Find where the given text appears and provide that cell's center as (X, Y) coordinate. 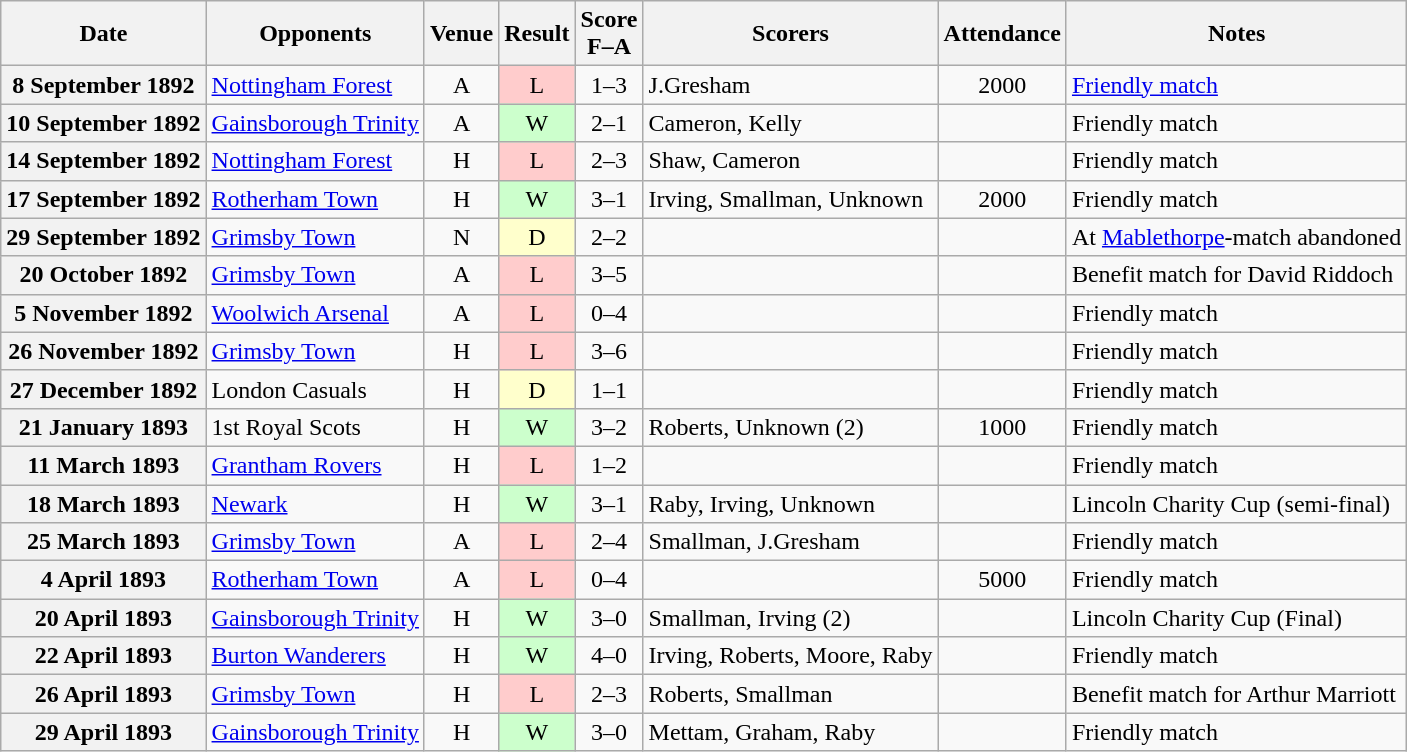
29 April 1893 (104, 732)
Smallman, Irving (2) (790, 618)
Lincoln Charity Cup (Final) (1236, 618)
2–1 (609, 123)
8 September 1892 (104, 85)
10 September 1892 (104, 123)
Opponents (315, 34)
Scorers (790, 34)
5 November 1892 (104, 313)
20 April 1893 (104, 618)
Roberts, Unknown (2) (790, 427)
Shaw, Cameron (790, 161)
26 November 1892 (104, 351)
27 December 1892 (104, 389)
Mettam, Graham, Raby (790, 732)
Cameron, Kelly (790, 123)
1–3 (609, 85)
Result (537, 34)
Irving, Smallman, Unknown (790, 199)
London Casuals (315, 389)
1–1 (609, 389)
3–6 (609, 351)
Irving, Roberts, Moore, Raby (790, 656)
20 October 1892 (104, 275)
Raby, Irving, Unknown (790, 503)
Roberts, Smallman (790, 694)
ScoreF–A (609, 34)
4–0 (609, 656)
J.Gresham (790, 85)
Benefit match for David Riddoch (1236, 275)
Venue (461, 34)
Grantham Rovers (315, 465)
14 September 1892 (104, 161)
Newark (315, 503)
Burton Wanderers (315, 656)
3–5 (609, 275)
N (461, 237)
Woolwich Arsenal (315, 313)
17 September 1892 (104, 199)
5000 (1002, 580)
Benefit match for Arthur Marriott (1236, 694)
1000 (1002, 427)
3–2 (609, 427)
1–2 (609, 465)
29 September 1892 (104, 237)
Date (104, 34)
Attendance (1002, 34)
4 April 1893 (104, 580)
1st Royal Scots (315, 427)
2–2 (609, 237)
Smallman, J.Gresham (790, 542)
22 April 1893 (104, 656)
21 January 1893 (104, 427)
25 March 1893 (104, 542)
11 March 1893 (104, 465)
26 April 1893 (104, 694)
Lincoln Charity Cup (semi-final) (1236, 503)
2–4 (609, 542)
Notes (1236, 34)
18 March 1893 (104, 503)
At Mablethorpe-match abandoned (1236, 237)
